Output the [x, y] coordinate of the center of the cell containing the given text.  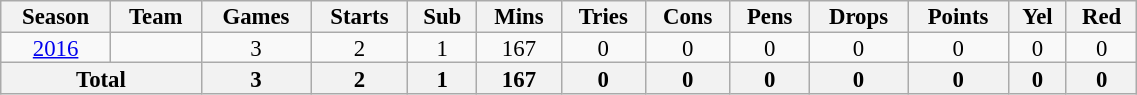
Team [156, 16]
Points [958, 16]
Pens [770, 16]
Total [101, 78]
2016 [56, 48]
Cons [688, 16]
Sub [442, 16]
Red [1101, 16]
Starts [360, 16]
Tries [603, 16]
Games [256, 16]
Season [56, 16]
Yel [1037, 16]
Mins [520, 16]
Drops [858, 16]
